Determine the [x, y] coordinate at the center of the cell enclosing the given text.  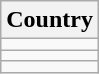
Country [50, 20]
